Return the [X, Y] coordinate for the center point of the cell that contains the specified text.  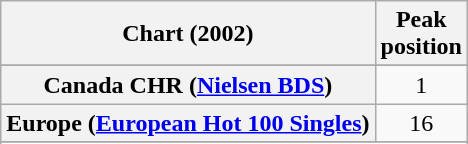
16 [421, 123]
1 [421, 85]
Chart (2002) [188, 34]
Canada CHR (Nielsen BDS) [188, 85]
Europe (European Hot 100 Singles) [188, 123]
Peakposition [421, 34]
